From the cell containing the given text, extract its center point as [x, y] coordinate. 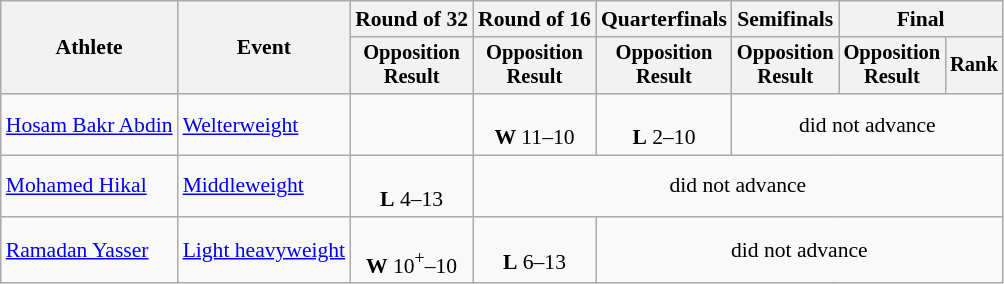
W 10+–10 [412, 250]
Round of 16 [534, 19]
Mohamed Hikal [90, 186]
Middleweight [264, 186]
Quarterfinals [664, 19]
Welterweight [264, 124]
Ramadan Yasser [90, 250]
Round of 32 [412, 19]
Semifinals [786, 19]
Rank [974, 66]
L 2–10 [664, 124]
W 11–10 [534, 124]
L 4–13 [412, 186]
Light heavyweight [264, 250]
Hosam Bakr Abdin [90, 124]
Final [921, 19]
Athlete [90, 48]
Event [264, 48]
L 6–13 [534, 250]
